Provide the [X, Y] coordinate of the cell's center where the given text is located.  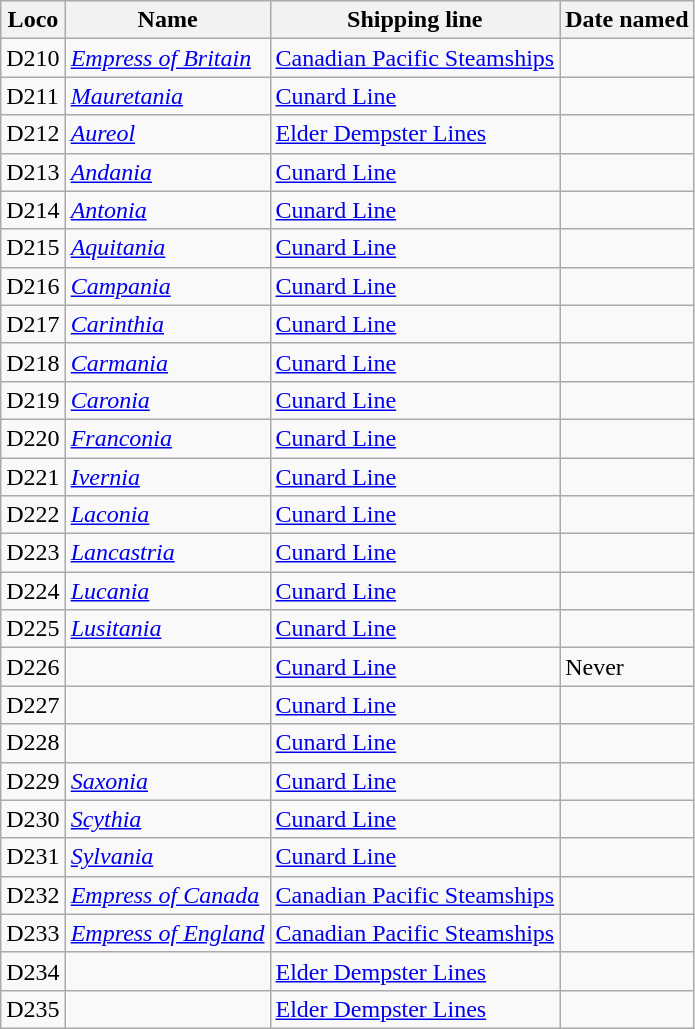
D226 [33, 667]
D231 [33, 857]
D224 [33, 591]
D215 [33, 248]
Carmania [168, 362]
D211 [33, 96]
D210 [33, 58]
Laconia [168, 515]
Never [627, 667]
D229 [33, 781]
Andania [168, 172]
Date named [627, 20]
D214 [33, 210]
D222 [33, 515]
Franconia [168, 438]
Empress of Britain [168, 58]
D212 [33, 134]
Aquitania [168, 248]
D223 [33, 553]
Lancastria [168, 553]
Loco [33, 20]
D220 [33, 438]
Carinthia [168, 324]
D216 [33, 286]
Caronia [168, 400]
Mauretania [168, 96]
D225 [33, 629]
D227 [33, 705]
D234 [33, 971]
Name [168, 20]
Aureol [168, 134]
D230 [33, 819]
Empress of Canada [168, 895]
D221 [33, 477]
Lucania [168, 591]
Empress of England [168, 933]
Campania [168, 286]
Shipping line [415, 20]
Lusitania [168, 629]
Sylvania [168, 857]
D232 [33, 895]
Antonia [168, 210]
D217 [33, 324]
Saxonia [168, 781]
D219 [33, 400]
D233 [33, 933]
D228 [33, 743]
Ivernia [168, 477]
Scythia [168, 819]
D218 [33, 362]
D213 [33, 172]
D235 [33, 1009]
